From the cell containing the given text, extract its center point as [x, y] coordinate. 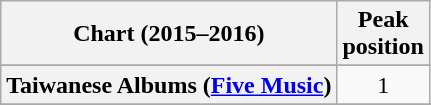
Taiwanese Albums (Five Music) [169, 85]
Chart (2015–2016) [169, 34]
Peak position [383, 34]
1 [383, 85]
